Pinpoint the cell where the given text exists, returning its (X, Y) midpoint coordinate. 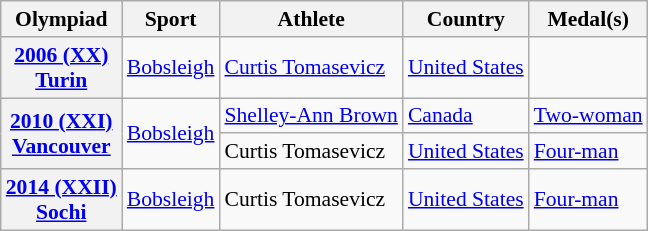
Shelley-Ann Brown (310, 116)
Medal(s) (588, 19)
2014 (XXII) Sochi (62, 200)
Sport (171, 19)
Two-woman (588, 116)
Olympiad (62, 19)
2010 (XXI) Vancouver (62, 134)
Country (466, 19)
2006 (XX) Turin (62, 68)
Athlete (310, 19)
Canada (466, 116)
